Return (X, Y) of the center of cell containing provided text 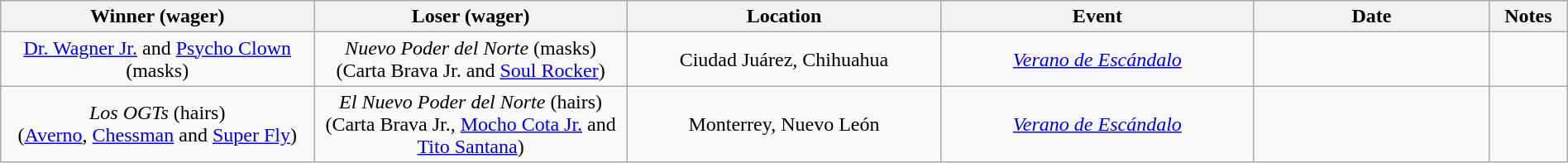
Location (784, 17)
El Nuevo Poder del Norte (hairs) (Carta Brava Jr., Mocho Cota Jr. and Tito Santana) (471, 124)
Los OGTs (hairs)(Averno, Chessman and Super Fly) (157, 124)
Loser (wager) (471, 17)
Nuevo Poder del Norte (masks)(Carta Brava Jr. and Soul Rocker) (471, 60)
Dr. Wagner Jr. and Psycho Clown (masks) (157, 60)
Date (1371, 17)
Event (1097, 17)
Ciudad Juárez, Chihuahua (784, 60)
Notes (1528, 17)
Monterrey, Nuevo León (784, 124)
Winner (wager) (157, 17)
